Provide the (X, Y) coordinate of the cell's center where the given text is located.  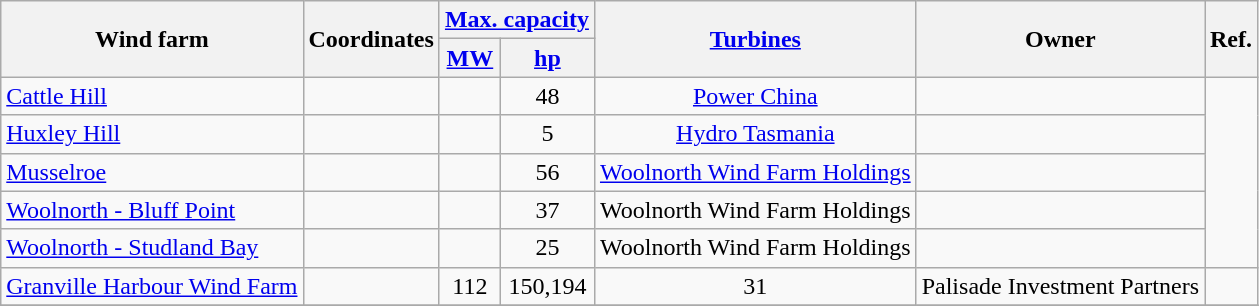
Cattle Hill (152, 96)
Ref. (1230, 39)
5 (547, 134)
31 (755, 286)
Owner (1060, 39)
MW (470, 58)
25 (547, 248)
Woolnorth - Studland Bay (152, 248)
Hydro Tasmania (755, 134)
150,194 (547, 286)
Granville Harbour Wind Farm (152, 286)
Power China (755, 96)
Max. capacity (516, 20)
Wind farm (152, 39)
Coordinates (371, 39)
37 (547, 210)
Turbines (755, 39)
48 (547, 96)
Musselroe (152, 172)
Palisade Investment Partners (1060, 286)
56 (547, 172)
Huxley Hill (152, 134)
112 (470, 286)
Woolnorth - Bluff Point (152, 210)
hp (547, 58)
